Provide the [x, y] coordinate of the cell's center where the given text is located.  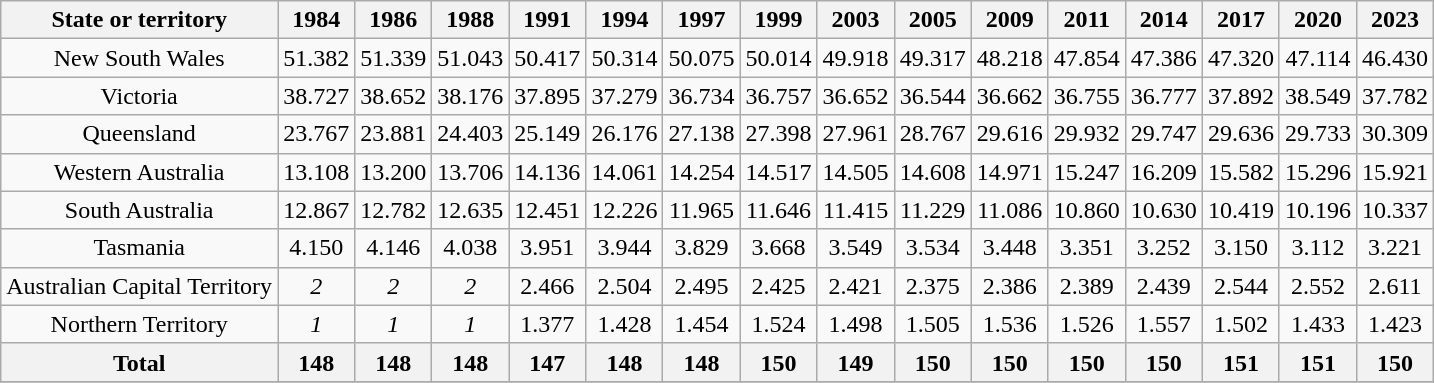
10.630 [1164, 210]
Western Australia [140, 172]
10.860 [1086, 210]
36.544 [932, 96]
51.043 [470, 58]
2005 [932, 20]
15.247 [1086, 172]
14.971 [1010, 172]
12.451 [548, 210]
Northern Territory [140, 324]
36.652 [856, 96]
1.526 [1086, 324]
1988 [470, 20]
2.611 [1394, 286]
48.218 [1010, 58]
1994 [624, 20]
2.389 [1086, 286]
10.337 [1394, 210]
25.149 [548, 134]
Victoria [140, 96]
2.504 [624, 286]
2.495 [702, 286]
28.767 [932, 134]
30.309 [1394, 134]
27.138 [702, 134]
2014 [1164, 20]
3.944 [624, 248]
47.114 [1318, 58]
1984 [316, 20]
49.918 [856, 58]
50.075 [702, 58]
38.727 [316, 96]
11.415 [856, 210]
2017 [1240, 20]
3.549 [856, 248]
29.932 [1086, 134]
New South Wales [140, 58]
16.209 [1164, 172]
1999 [778, 20]
1.557 [1164, 324]
14.517 [778, 172]
27.398 [778, 134]
24.403 [470, 134]
38.652 [394, 96]
15.582 [1240, 172]
1.524 [778, 324]
1991 [548, 20]
4.146 [394, 248]
47.854 [1086, 58]
3.534 [932, 248]
36.777 [1164, 96]
49.317 [932, 58]
State or territory [140, 20]
10.419 [1240, 210]
1.377 [548, 324]
36.757 [778, 96]
Total [140, 362]
2.466 [548, 286]
47.320 [1240, 58]
2023 [1394, 20]
15.921 [1394, 172]
29.616 [1010, 134]
1.454 [702, 324]
37.895 [548, 96]
2.439 [1164, 286]
12.226 [624, 210]
Queensland [140, 134]
38.176 [470, 96]
4.038 [470, 248]
1.505 [932, 324]
14.608 [932, 172]
2011 [1086, 20]
1.502 [1240, 324]
2020 [1318, 20]
46.430 [1394, 58]
14.061 [624, 172]
29.636 [1240, 134]
26.176 [624, 134]
1.498 [856, 324]
3.448 [1010, 248]
11.965 [702, 210]
13.108 [316, 172]
3.829 [702, 248]
51.382 [316, 58]
36.755 [1086, 96]
1.428 [624, 324]
1.423 [1394, 324]
2009 [1010, 20]
3.252 [1164, 248]
51.339 [394, 58]
2.421 [856, 286]
1997 [702, 20]
29.733 [1318, 134]
37.782 [1394, 96]
10.196 [1318, 210]
11.229 [932, 210]
23.767 [316, 134]
14.136 [548, 172]
Tasmania [140, 248]
38.549 [1318, 96]
1.536 [1010, 324]
12.782 [394, 210]
1986 [394, 20]
2003 [856, 20]
14.505 [856, 172]
147 [548, 362]
37.279 [624, 96]
23.881 [394, 134]
3.112 [1318, 248]
4.150 [316, 248]
3.221 [1394, 248]
Australian Capital Territory [140, 286]
27.961 [856, 134]
2.544 [1240, 286]
50.314 [624, 58]
13.200 [394, 172]
12.867 [316, 210]
37.892 [1240, 96]
3.668 [778, 248]
149 [856, 362]
50.014 [778, 58]
2.552 [1318, 286]
1.433 [1318, 324]
2.386 [1010, 286]
15.296 [1318, 172]
11.646 [778, 210]
47.386 [1164, 58]
36.662 [1010, 96]
3.150 [1240, 248]
13.706 [470, 172]
South Australia [140, 210]
11.086 [1010, 210]
2.425 [778, 286]
14.254 [702, 172]
36.734 [702, 96]
50.417 [548, 58]
29.747 [1164, 134]
2.375 [932, 286]
3.951 [548, 248]
3.351 [1086, 248]
12.635 [470, 210]
